Capture the cell that displays the provided text and extract its (x, y) central coordinate. 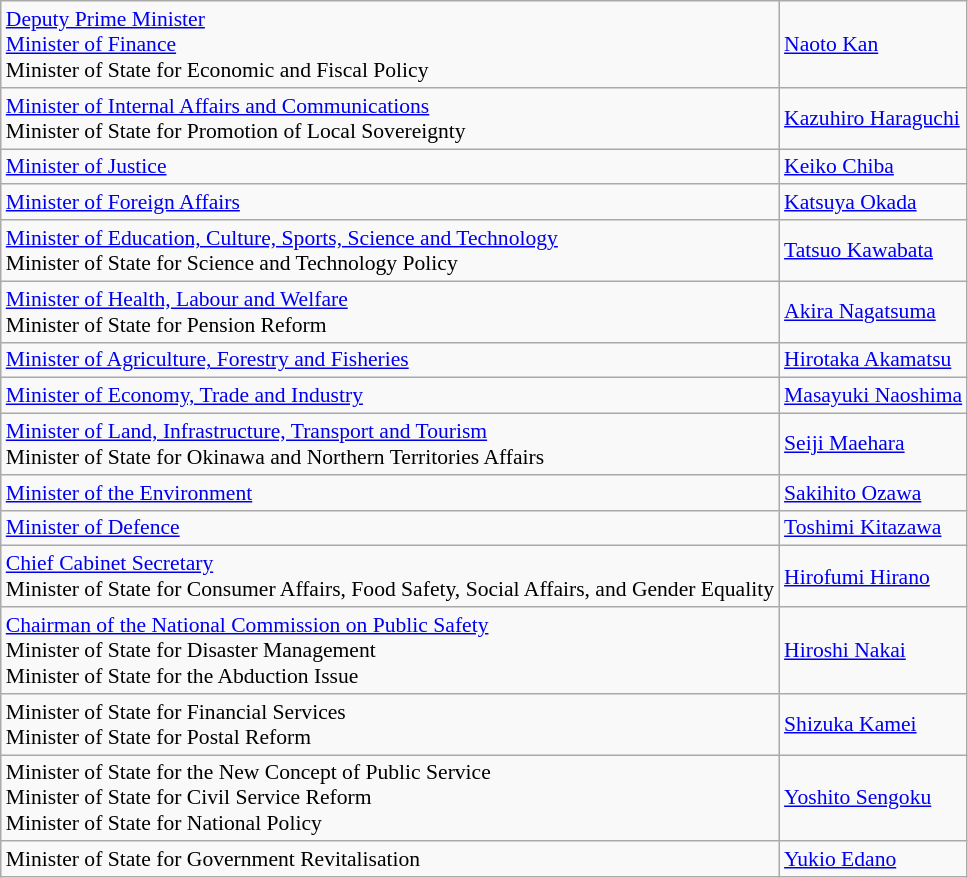
Minister of Justice (390, 167)
Hiroshi Nakai (873, 650)
Yoshito Sengoku (873, 798)
Minister of Education, Culture, Sports, Science and TechnologyMinister of State for Science and Technology Policy (390, 250)
Minister of State for Financial ServicesMinister of State for Postal Reform (390, 724)
Minister of Land, Infrastructure, Transport and TourismMinister of State for Okinawa and Northern Territories Affairs (390, 444)
Toshimi Kitazawa (873, 528)
Kazuhiro Haraguchi (873, 118)
Shizuka Kamei (873, 724)
Minister of Economy, Trade and Industry (390, 396)
Minister of Defence (390, 528)
Minister of Foreign Affairs (390, 203)
Minister of the Environment (390, 493)
Minister of Internal Affairs and CommunicationsMinister of State for Promotion of Local Sovereignty (390, 118)
Hirofumi Hirano (873, 576)
Masayuki Naoshima (873, 396)
Minister of Agriculture, Forestry and Fisheries (390, 360)
Akira Nagatsuma (873, 312)
Keiko Chiba (873, 167)
Deputy Prime MinisterMinister of FinanceMinister of State for Economic and Fiscal Policy (390, 44)
Minister of State for the New Concept of Public ServiceMinister of State for Civil Service ReformMinister of State for National Policy (390, 798)
Minister of State for Government Revitalisation (390, 860)
Naoto Kan (873, 44)
Tatsuo Kawabata (873, 250)
Sakihito Ozawa (873, 493)
Chief Cabinet SecretaryMinister of State for Consumer Affairs, Food Safety, Social Affairs, and Gender Equality (390, 576)
Seiji Maehara (873, 444)
Katsuya Okada (873, 203)
Chairman of the National Commission on Public SafetyMinister of State for Disaster ManagementMinister of State for the Abduction Issue (390, 650)
Hirotaka Akamatsu (873, 360)
Yukio Edano (873, 860)
Minister of Health, Labour and WelfareMinister of State for Pension Reform (390, 312)
